Output the [x, y] coordinate of the center of the cell containing the given text.  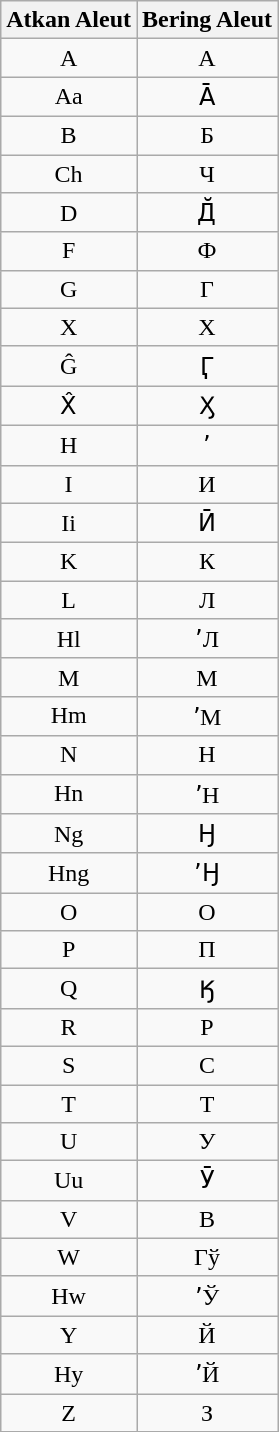
ʼЙ [206, 1374]
ʼМ [206, 716]
Гў [206, 1257]
И [206, 484]
R [69, 1027]
X̂ [69, 406]
ʼ [206, 445]
Atkan Aleut [69, 20]
Q [69, 989]
Х [206, 327]
V [69, 1219]
Ч [206, 173]
Hng [69, 873]
Ng [69, 834]
Ӽ [206, 406]
P [69, 950]
D [69, 213]
В [206, 1219]
F [69, 251]
ʼЎ [206, 1296]
Ф [206, 251]
N [69, 755]
П [206, 950]
А̄ [206, 97]
Bering Aleut [206, 20]
Ӣ [206, 523]
Y [69, 1335]
Uu [69, 1181]
L [69, 600]
Hn [69, 794]
О [206, 912]
O [69, 912]
H [69, 445]
Л [206, 600]
Д̆ [206, 213]
Ĝ [69, 366]
Ӷ [206, 366]
У [206, 1142]
Hy [69, 1374]
Т [206, 1103]
Ii [69, 523]
Й [206, 1335]
Ch [69, 173]
Z [69, 1413]
А [206, 58]
К [206, 562]
T [69, 1103]
Г [206, 289]
Б [206, 135]
I [69, 484]
Ӯ [206, 1181]
G [69, 289]
ʼЛ [206, 639]
Н [206, 755]
S [69, 1065]
M [69, 677]
A [69, 58]
Hl [69, 639]
B [69, 135]
Hw [69, 1296]
W [69, 1257]
З [206, 1413]
М [206, 677]
ʼН [206, 794]
Ӄ [206, 989]
Aa [69, 97]
ʼӇ [206, 873]
Hm [69, 716]
X [69, 327]
U [69, 1142]
С [206, 1065]
Р [206, 1027]
K [69, 562]
Ӈ [206, 834]
